Capture the cell that displays the provided text and extract its [x, y] central coordinate. 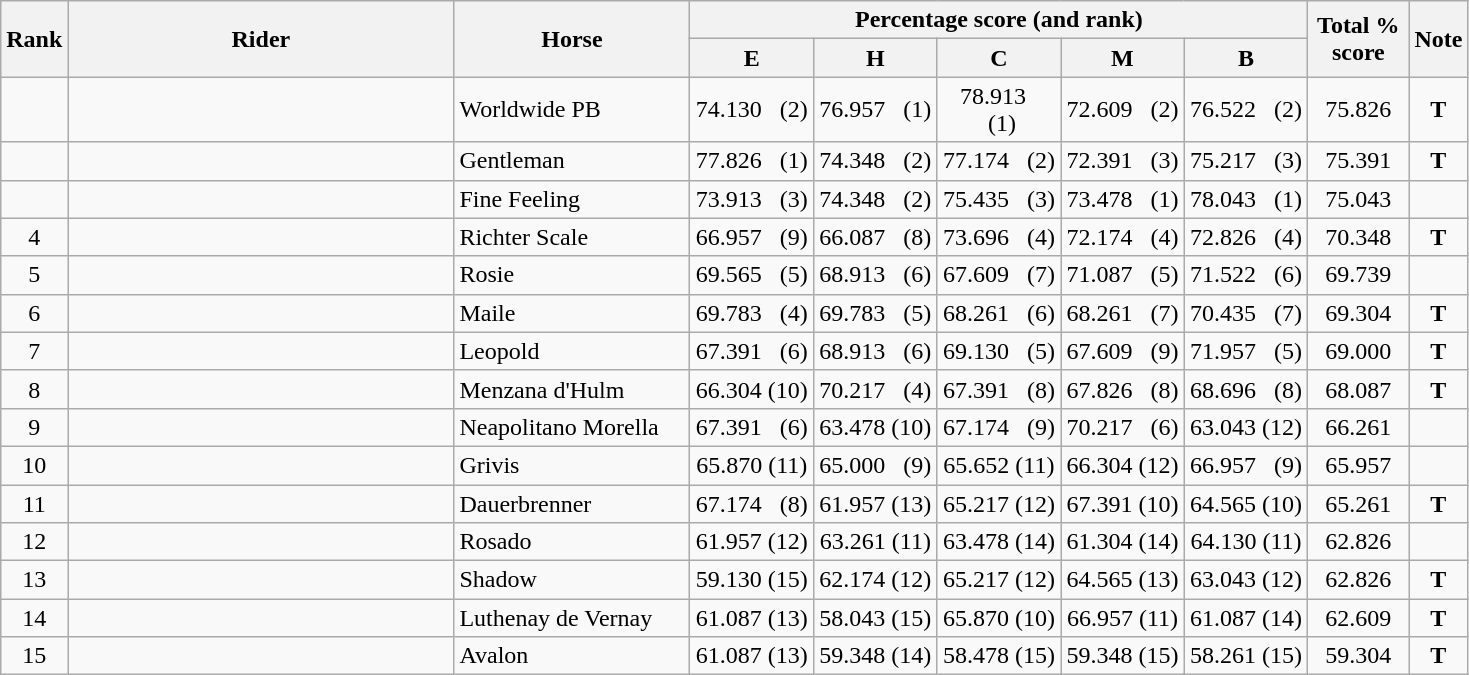
63.478 (10) [876, 427]
14 [34, 618]
62.609 [1358, 618]
58.478 (15) [999, 656]
B [1246, 58]
72.174 (4) [1123, 237]
Dauerbrenner [572, 503]
72.826 (4) [1246, 237]
66.087 (8) [876, 237]
13 [34, 580]
E [752, 58]
75.435 (3) [999, 199]
71.957 (5) [1246, 351]
71.522 (6) [1246, 275]
63.478 (14) [999, 542]
77.174 (2) [999, 161]
70.217 (6) [1123, 427]
C [999, 58]
Rider [261, 39]
65.870 (10) [999, 618]
69.000 [1358, 351]
Menzana d'Hulm [572, 389]
65.261 [1358, 503]
H [876, 58]
68.087 [1358, 389]
Gentleman [572, 161]
15 [34, 656]
73.696 (4) [999, 237]
Horse [572, 39]
70.348 [1358, 237]
73.913 (3) [752, 199]
Percentage score (and rank) [999, 20]
64.565 (10) [1246, 503]
75.043 [1358, 199]
66.304 (12) [1123, 465]
64.130 (11) [1246, 542]
58.043 (15) [876, 618]
Richter Scale [572, 237]
M [1123, 58]
61.957 (12) [752, 542]
Avalon [572, 656]
78.043 (1) [1246, 199]
61.087 (14) [1246, 618]
67.174 (8) [752, 503]
Neapolitano Morella [572, 427]
6 [34, 313]
58.261 (15) [1246, 656]
68.261 (6) [999, 313]
64.565 (13) [1123, 580]
59.348 (15) [1123, 656]
12 [34, 542]
72.609 (2) [1123, 110]
Leopold [572, 351]
66.957 (11) [1123, 618]
Shadow [572, 580]
69.739 [1358, 275]
75.826 [1358, 110]
69.304 [1358, 313]
70.217 (4) [876, 389]
76.522 (2) [1246, 110]
Fine Feeling [572, 199]
66.261 [1358, 427]
11 [34, 503]
Rosie [572, 275]
66.304 (10) [752, 389]
69.130 (5) [999, 351]
68.696 (8) [1246, 389]
65.957 [1358, 465]
8 [34, 389]
67.609 (9) [1123, 351]
76.957 (1) [876, 110]
63.261 (11) [876, 542]
65.000 (9) [876, 465]
67.826 (8) [1123, 389]
Maile [572, 313]
Luthenay de Vernay [572, 618]
71.087 (5) [1123, 275]
4 [34, 237]
Total % score [1358, 39]
75.391 [1358, 161]
61.304 (14) [1123, 542]
67.391 (10) [1123, 503]
Rank [34, 39]
74.130 (2) [752, 110]
59.130 (15) [752, 580]
65.870 (11) [752, 465]
59.348 (14) [876, 656]
68.261 (7) [1123, 313]
5 [34, 275]
73.478 (1) [1123, 199]
10 [34, 465]
65.652 (11) [999, 465]
78.913 (1) [999, 110]
Rosado [572, 542]
7 [34, 351]
62.174 (12) [876, 580]
61.957 (13) [876, 503]
75.217 (3) [1246, 161]
9 [34, 427]
67.609 (7) [999, 275]
70.435 (7) [1246, 313]
Worldwide PB [572, 110]
67.174 (9) [999, 427]
69.783 (4) [752, 313]
72.391 (3) [1123, 161]
69.783 (5) [876, 313]
Grivis [572, 465]
Note [1438, 39]
67.391 (8) [999, 389]
59.304 [1358, 656]
77.826 (1) [752, 161]
69.565 (5) [752, 275]
